Output the (x, y) coordinate of the center of the cell containing the given text.  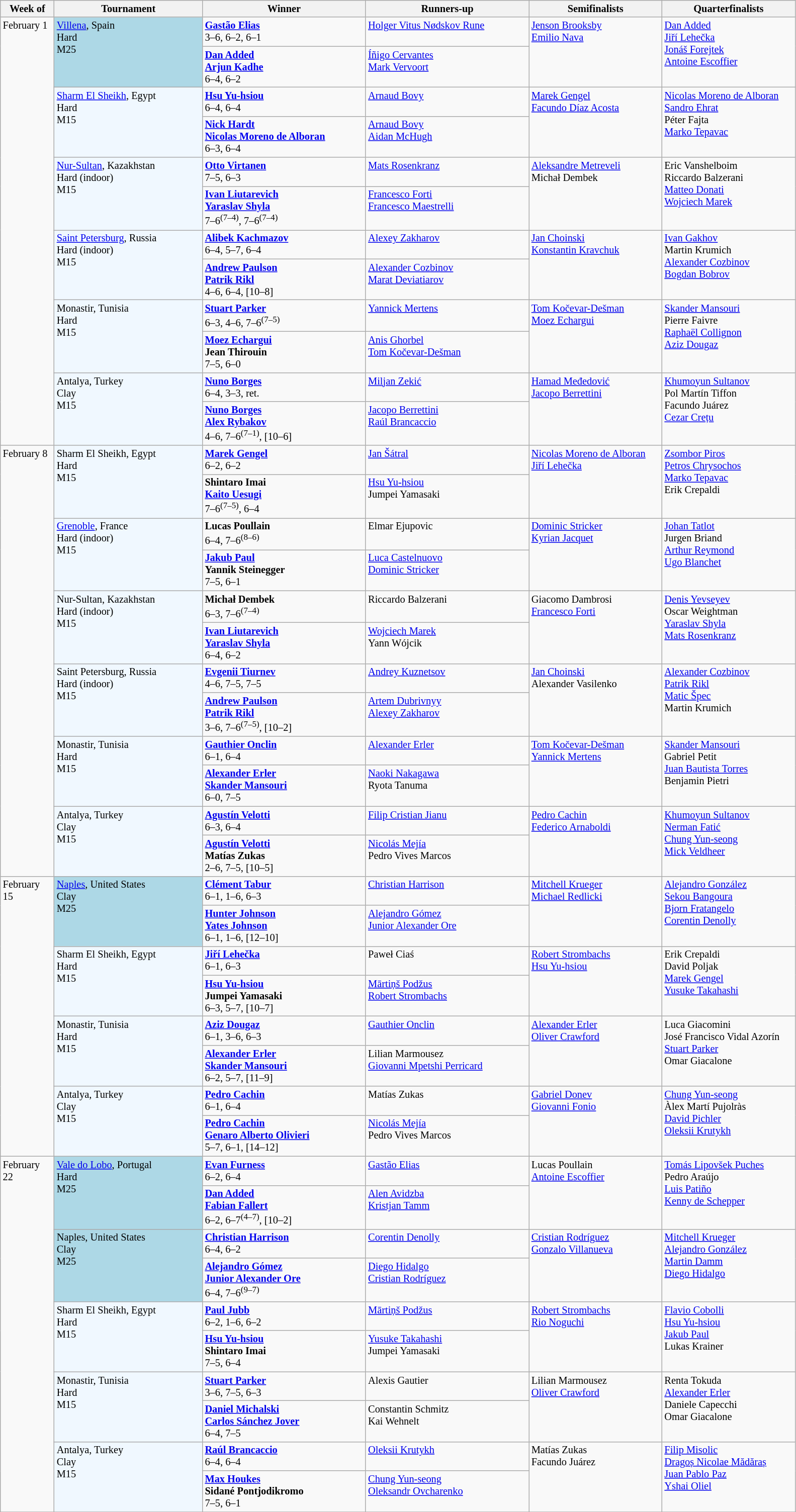
Andrew Paulson Patrik Rikl 4–6, 6–4, [10–8] (285, 279)
Elmar Ejupovic (448, 534)
Agustín Velotti Matías Zukas 2–6, 7–5, [10–5] (285, 856)
Alexander Erler (448, 750)
Dan Added Arjun Kadhe 6–4, 6–2 (285, 67)
Luca Giacomini José Francisco Vidal Azorín Stuart Parker Omar Giacalone (729, 1051)
Johan Tatlot Jurgen Briand Arthur Reymond Ugo Blanchet (729, 554)
Villena, Spain Hard M25 (129, 52)
Arnaud Bovy (448, 102)
Renta Tokuda Alexander Erler Daniele Capecchi Omar Giacalone (729, 1406)
Hsu Yu-hsiou Jumpei Yamasaki 6–3, 5–7, [10–7] (285, 996)
Shintaro Imai Kaito Uesugi 7–6(7–5), 6–4 (285, 496)
Winner (285, 9)
Holger Vitus Nødskov Rune (448, 32)
Pedro Cachin Genaro Alberto Olivieri 5–7, 6–1, [14–12] (285, 1136)
Mitchell Krueger Michael Redlicki (595, 911)
Lucas Poullain Antoine Escoffier (595, 1192)
Khumoyun Sultanov Pol Martín Tiffon Facundo Juárez Cezar Crețu (729, 409)
Ivan Liutarevich Yaraslav Shyla 6–4, 6–2 (285, 643)
Gauthier Onclin 6–1, 6–4 (285, 750)
Luca Castelnuovo Dominic Stricker (448, 570)
Robert Strombachs Rio Noguchi (595, 1336)
Paul Jubb 6–2, 1–6, 6–2 (285, 1316)
Khumoyun Sultanov Nerman Fatić Chung Yun-seong Mick Veldheer (729, 841)
Lucas Poullain 6–4, 7–6(8–6) (285, 534)
Íñigo Cervantes Mark Vervoort (448, 67)
Quarterfinalists (729, 9)
Jenson Brooksby Emilio Nava (595, 52)
Riccardo Balzerani (448, 606)
Gastão Elias (448, 1171)
Andrey Kuznetsov (448, 678)
Daniel Michalski Carlos Sánchez Jover 6–4, 7–5 (285, 1421)
Alejandro Gómez Junior Alexander Ore (448, 925)
Gastão Elias 3–6, 6–2, 6–1 (285, 32)
Dominic Stricker Kyrian Jacquet (595, 554)
Anis Ghorbel Tom Kočevar-Dešman (448, 352)
Tom Kočevar-Dešman Moez Echargui (595, 337)
Alejandro González Sekou Bangoura Bjorn Fratangelo Corentin Denolly (729, 911)
Dan Added Fabian Fallert 6–2, 6–7(4–7), [10–2] (285, 1207)
Alibek Kachmazov 6–4, 5–7, 6–4 (285, 244)
Christian Harrison 6–4, 6–2 (285, 1244)
Zsombor Piros Petros Chrysochos Marko Tepavac Erik Crepaldi (729, 482)
Runners-up (448, 9)
Alexander Cozbinov Patrik Rikl Matic Špec Martin Krumich (729, 700)
Alexis Gautier (448, 1386)
Semifinalists (595, 9)
Raúl Brancaccio 6–4, 6–4 (285, 1456)
Cristian Rodríguez Gonzalo Villanueva (595, 1266)
Dan Added Jiří Lehečka Jonáš Forejtek Antoine Escoffier (729, 52)
Mitchell Krueger Alejandro González Martin Damm Diego Hidalgo (729, 1266)
Artem Dubrivnyy Alexey Zakharov (448, 714)
Nick Hardt Nicolas Moreno de Alboran 6–3, 6–4 (285, 137)
Agustín Velotti 6–3, 6–4 (285, 821)
Pedro Cachin 6–1, 6–4 (285, 1101)
Diego Hidalgo Cristian Rodríguez (448, 1280)
Hunter Johnson Yates Johnson 6–1, 1–6, [12–10] (285, 925)
Gabriel Donev Giovanni Fonio (595, 1121)
Nuno Borges 6–4, 3–3, ret. (285, 387)
Corentin Denolly (448, 1244)
Ivan Gakhov Martin Krumich Alexander Cozbinov Bogdan Bobrov (729, 264)
Marek Gengel Facundo Díaz Acosta (595, 122)
Oleksii Krutykh (448, 1456)
Evgenii Tiurnev 4–6, 7–5, 7–5 (285, 678)
Arnaud Bovy Aidan McHugh (448, 137)
Jan Choinski Alexander Vasilenko (595, 700)
Francesco Forti Francesco Maestrelli (448, 208)
Tomás Lipovšek Puches Pedro Araújo Luis Patiño Kenny de Schepper (729, 1192)
Hamad Međedović Jacopo Berrettini (595, 409)
Max Houkes Sidané Pontjodikromo 7–5, 6–1 (285, 1491)
Filip Misolic Dragoș Nicolae Mădăraș Juan Pablo Paz Yshai Oliel (729, 1477)
Otto Virtanen 7–5, 6–3 (285, 172)
Constantin Schmitz Kai Wehnelt (448, 1421)
Tom Kočevar-Dešman Yannick Mertens (595, 771)
Denis Yevseyev Oscar Weightman Yaraslav Shyla Mats Rosenkranz (729, 627)
February 8 (27, 660)
Alexander Cozbinov Marat Deviatiarov (448, 279)
Wojciech Marek Yann Wójcik (448, 643)
Alexander Erler Skander Mansouri 6–2, 5–7, [11–9] (285, 1066)
February 15 (27, 1016)
Jakub Paul Yannik Steinegger 7–5, 6–1 (285, 570)
Chung Yun-seong Oleksandr Ovcharenko (448, 1491)
Skander Mansouri Pierre Faivre Raphaël Collignon Aziz Dougaz (729, 337)
Mārtiņš Podžus (448, 1316)
Vale do Lobo, Portugal Hard M25 (129, 1192)
Michał Dembek 6–3, 7–6(7–4) (285, 606)
February 22 (27, 1334)
Nicolas Moreno de Alboran Jiří Lehečka (595, 482)
Alexander Erler Skander Mansouri 6–0, 7–5 (285, 786)
Flavio Cobolli Hsu Yu-hsiou Jakub Paul Lukas Krainer (729, 1336)
Alejandro Gómez Junior Alexander Ore 6–4, 7–6(9–7) (285, 1280)
Stuart Parker 3–6, 7–5, 6–3 (285, 1386)
Gauthier Onclin (448, 1030)
Clément Tabur 6–1, 1–6, 6–3 (285, 891)
Jiří Lehečka 6–1, 6–3 (285, 961)
February 1 (27, 231)
Tournament (129, 9)
Christian Harrison (448, 891)
Filip Cristian Jianu (448, 821)
Chung Yun-seong Àlex Martí Pujolràs David Pichler Oleksii Krutykh (729, 1121)
Moez Echargui Jean Thirouin 7–5, 6–0 (285, 352)
Hsu Yu-hsiou 6–4, 6–4 (285, 102)
Mārtiņš Podžus Robert Strombachs (448, 996)
Matías Zukas (448, 1101)
Stuart Parker 6–3, 4–6, 7–6(7–5) (285, 316)
Jacopo Berrettini Raúl Brancaccio (448, 423)
Aziz Dougaz 6–1, 3–6, 6–3 (285, 1030)
Alexey Zakharov (448, 244)
Miljan Zekić (448, 387)
Yannick Mertens (448, 316)
Lilian Marmousez Oliver Crawford (595, 1406)
Grenoble, France Hard (indoor) M15 (129, 554)
Naoki Nakagawa Ryota Tanuma (448, 786)
Giacomo Dambrosi Francesco Forti (595, 627)
Eric Vanshelboim Riccardo Balzerani Matteo Donati Wojciech Marek (729, 194)
Ivan Liutarevich Yaraslav Shyla 7–6(7–4), 7–6(7–4) (285, 208)
Yusuke Takahashi Jumpei Yamasaki (448, 1351)
Jan Choinski Konstantin Kravchuk (595, 264)
Week of (27, 9)
Paweł Ciaś (448, 961)
Mats Rosenkranz (448, 172)
Nuno Borges Alex Rybakov 4–6, 7–6(7–1), [10–6] (285, 423)
Alexander Erler Oliver Crawford (595, 1051)
Hsu Yu-hsiou Jumpei Yamasaki (448, 496)
Alen Avidzba Kristjan Tamm (448, 1207)
Nicolas Moreno de Alboran Sandro Ehrat Péter Fajta Marko Tepavac (729, 122)
Matías Zukas Facundo Juárez (595, 1477)
Hsu Yu-hsiou Shintaro Imai 7–5, 6–4 (285, 1351)
Aleksandre Metreveli Michał Dembek (595, 194)
Marek Gengel 6–2, 6–2 (285, 460)
Jan Šátral (448, 460)
Pedro Cachin Federico Arnaboldi (595, 841)
Andrew Paulson Patrik Rikl 3–6, 7–6(7–5), [10–2] (285, 714)
Evan Furness 6–2, 6–4 (285, 1171)
Skander Mansouri Gabriel Petit Juan Bautista Torres Benjamin Pietri (729, 771)
Robert Strombachs Hsu Yu-hsiou (595, 981)
Lilian Marmousez Giovanni Mpetshi Perricard (448, 1066)
Erik Crepaldi David Poljak Marek Gengel Yusuke Takahashi (729, 981)
